Extract the (X, Y) coordinate from the center of the cell holding the provided text.  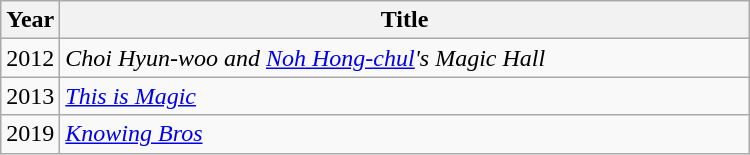
Title (404, 20)
2019 (30, 134)
2013 (30, 96)
Knowing Bros (404, 134)
Choi Hyun-woo and Noh Hong-chul's Magic Hall (404, 58)
2012 (30, 58)
Year (30, 20)
This is Magic (404, 96)
